Provide the [x, y] coordinate of the cell's center where the given text is located.  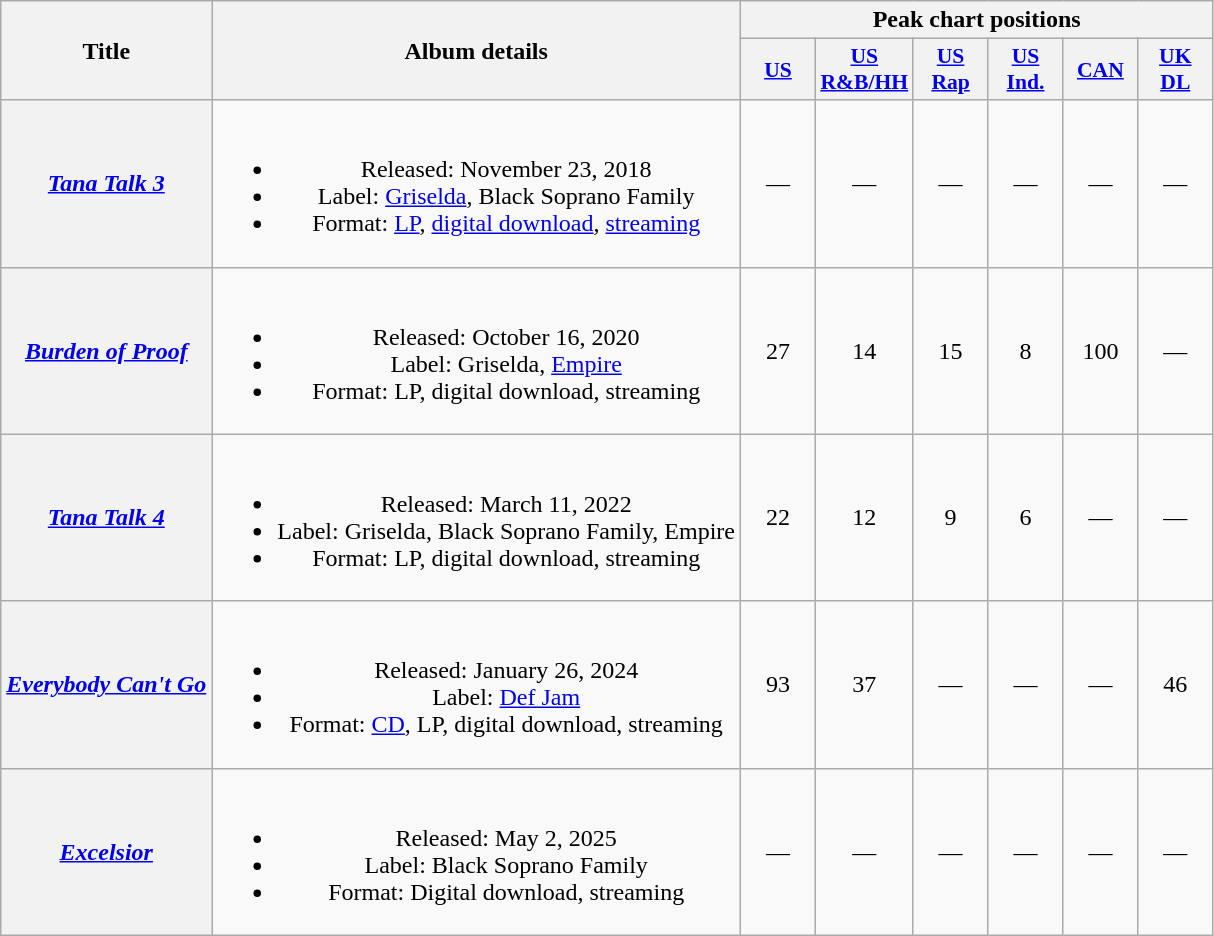
6 [1026, 518]
Peak chart positions [977, 20]
22 [778, 518]
UKDL [1176, 70]
Excelsior [106, 852]
Album details [476, 50]
46 [1176, 684]
8 [1026, 350]
Released: January 26, 2024Label: Def JamFormat: CD, LP, digital download, streaming [476, 684]
Title [106, 50]
USInd. [1026, 70]
15 [950, 350]
USRap [950, 70]
100 [1100, 350]
USR&B/HH [864, 70]
Released: October 16, 2020Label: Griselda, EmpireFormat: LP, digital download, streaming [476, 350]
Burden of Proof [106, 350]
Tana Talk 3 [106, 184]
27 [778, 350]
37 [864, 684]
US [778, 70]
Tana Talk 4 [106, 518]
14 [864, 350]
CAN [1100, 70]
Everybody Can't Go [106, 684]
93 [778, 684]
Released: May 2, 2025Label: Black Soprano FamilyFormat: Digital download, streaming [476, 852]
12 [864, 518]
9 [950, 518]
Released: November 23, 2018Label: Griselda, Black Soprano FamilyFormat: LP, digital download, streaming [476, 184]
Released: March 11, 2022Label: Griselda, Black Soprano Family, EmpireFormat: LP, digital download, streaming [476, 518]
